Determine the (X, Y) coordinate at the center of the cell enclosing the given text.  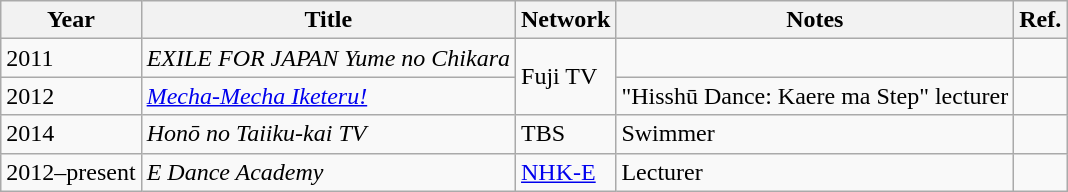
Title (328, 20)
Network (566, 20)
"Hisshū Dance: Kaere ma Step" lecturer (815, 96)
Honō no Taiiku-kai TV (328, 134)
Year (71, 20)
Ref. (1040, 20)
E Dance Academy (328, 172)
Mecha-Mecha Iketeru! (328, 96)
Notes (815, 20)
2014 (71, 134)
NHK-E (566, 172)
2011 (71, 58)
EXILE FOR JAPAN Yume no Chikara (328, 58)
Lecturer (815, 172)
Swimmer (815, 134)
2012 (71, 96)
Fuji TV (566, 77)
2012–present (71, 172)
TBS (566, 134)
